Find where the given text appears and provide that cell's center as (x, y) coordinate. 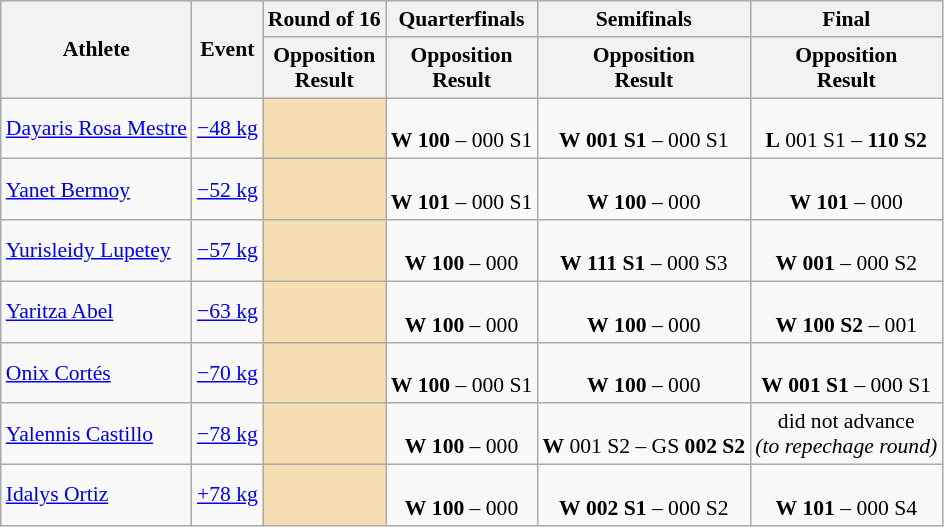
Yaritza Abel (96, 312)
+78 kg (228, 496)
Athlete (96, 50)
L 001 S1 – 110 S2 (846, 128)
Dayaris Rosa Mestre (96, 128)
−70 kg (228, 372)
W 101 – 000 S1 (462, 190)
Yurisleidy Lupetey (96, 250)
Semifinals (644, 19)
Yalennis Castillo (96, 434)
−78 kg (228, 434)
Onix Cortés (96, 372)
did not advance(to repechage round) (846, 434)
Yanet Bermoy (96, 190)
W 111 S1 – 000 S3 (644, 250)
−52 kg (228, 190)
Final (846, 19)
Quarterfinals (462, 19)
Round of 16 (324, 19)
Idalys Ortiz (96, 496)
−48 kg (228, 128)
W 100 S2 – 001 (846, 312)
W 001 S2 – GS 002 S2 (644, 434)
W 101 – 000 (846, 190)
W 002 S1 – 000 S2 (644, 496)
W 101 – 000 S4 (846, 496)
W 001 – 000 S2 (846, 250)
Event (228, 50)
−57 kg (228, 250)
−63 kg (228, 312)
